Provide the (x, y) coordinate of the cell's center where the given text is located.  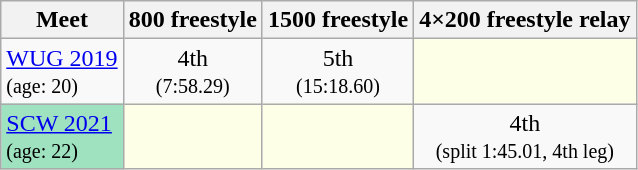
Meet (62, 20)
4×200 freestyle relay (525, 20)
SCW 2021(age: 22) (62, 136)
4th(split 1:45.01, 4th leg) (525, 136)
5th(15:18.60) (338, 72)
4th(7:58.29) (192, 72)
800 freestyle (192, 20)
1500 freestyle (338, 20)
WUG 2019(age: 20) (62, 72)
